Search for the cell housing the specified text and yield its (x, y) center coordinate. 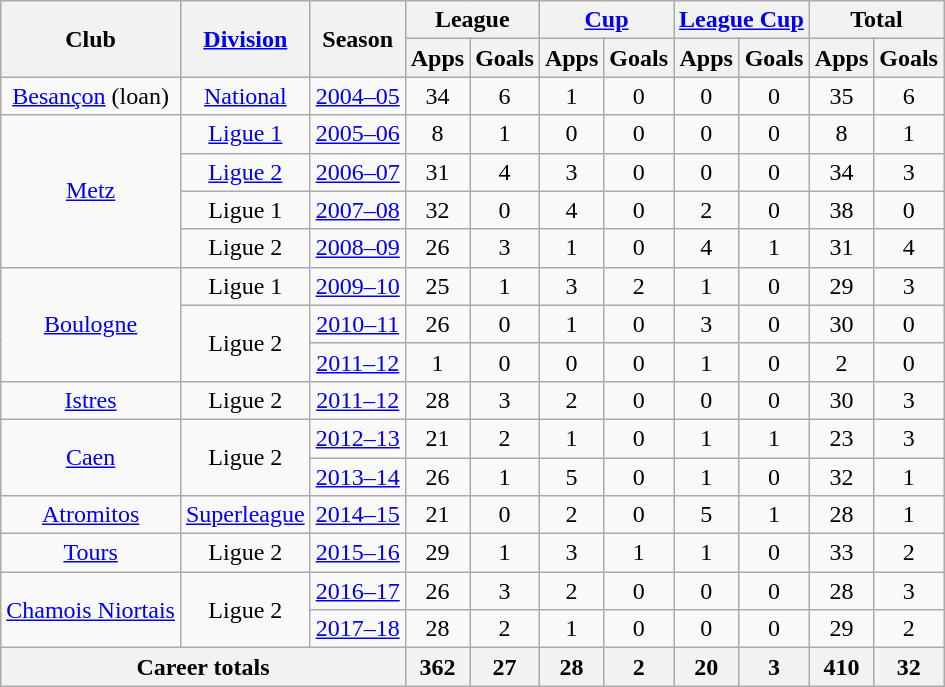
2008–09 (358, 248)
Cup (606, 20)
Boulogne (91, 324)
Superleague (245, 515)
2015–16 (358, 553)
2007–08 (358, 210)
Metz (91, 191)
Chamois Niortais (91, 610)
2005–06 (358, 134)
20 (706, 667)
Career totals (203, 667)
Club (91, 39)
2006–07 (358, 172)
Istres (91, 400)
362 (437, 667)
Total (876, 20)
League (472, 20)
2004–05 (358, 96)
38 (841, 210)
Atromitos (91, 515)
Season (358, 39)
2013–14 (358, 477)
2014–15 (358, 515)
2009–10 (358, 286)
National (245, 96)
Caen (91, 457)
2010–11 (358, 324)
27 (505, 667)
2012–13 (358, 438)
23 (841, 438)
35 (841, 96)
Besançon (loan) (91, 96)
410 (841, 667)
Division (245, 39)
33 (841, 553)
League Cup (742, 20)
Tours (91, 553)
25 (437, 286)
2017–18 (358, 629)
2016–17 (358, 591)
